Find where the given text appears and provide that cell's center as [X, Y] coordinate. 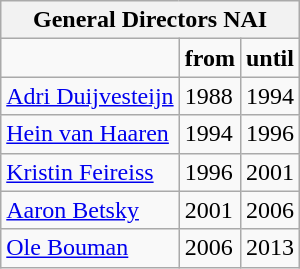
General Directors NAI [150, 20]
Kristin Feireiss [90, 172]
2013 [270, 248]
1988 [210, 96]
Ole Bouman [90, 248]
Hein van Haaren [90, 134]
until [270, 58]
Adri Duijvesteijn [90, 96]
from [210, 58]
Aaron Betsky [90, 210]
